Extract the (X, Y) coordinate from the center of the cell holding the provided text.  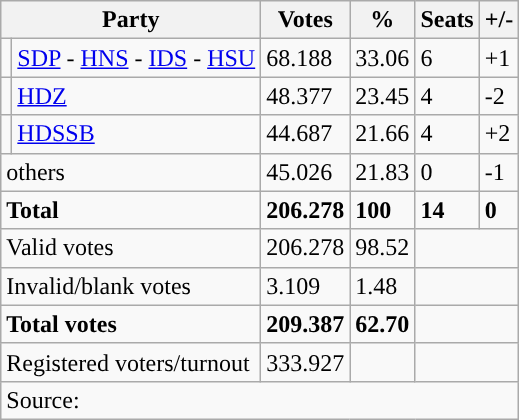
98.52 (382, 248)
21.66 (382, 134)
48.377 (306, 96)
209.387 (306, 324)
68.188 (306, 58)
333.927 (306, 362)
14 (447, 210)
100 (382, 210)
Source: (260, 400)
-1 (498, 172)
Seats (447, 20)
+/- (498, 20)
HDZ (136, 96)
HDSSB (136, 134)
Total votes (131, 324)
3.109 (306, 286)
% (382, 20)
Registered voters/turnout (131, 362)
Total (131, 210)
33.06 (382, 58)
+2 (498, 134)
45.026 (306, 172)
others (131, 172)
-2 (498, 96)
Invalid/blank votes (131, 286)
Party (131, 20)
21.83 (382, 172)
SDP - HNS - IDS - HSU (136, 58)
1.48 (382, 286)
23.45 (382, 96)
62.70 (382, 324)
44.687 (306, 134)
Valid votes (131, 248)
Votes (306, 20)
6 (447, 58)
+1 (498, 58)
